Extract the (x, y) coordinate from the center of the cell holding the provided text.  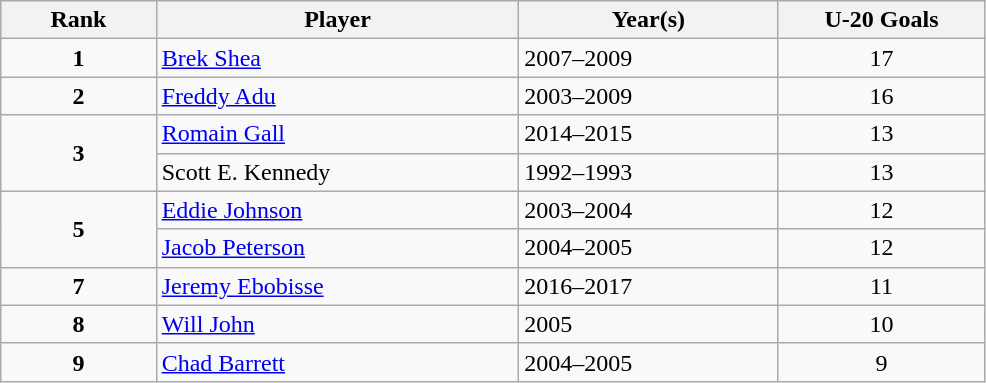
Chad Barrett (338, 362)
11 (882, 286)
Romain Gall (338, 134)
Year(s) (648, 20)
1 (78, 58)
2005 (648, 324)
17 (882, 58)
10 (882, 324)
1992–1993 (648, 172)
2016–2017 (648, 286)
3 (78, 153)
2 (78, 96)
Player (338, 20)
Freddy Adu (338, 96)
Will John (338, 324)
2003–2004 (648, 210)
Brek Shea (338, 58)
2007–2009 (648, 58)
U-20 Goals (882, 20)
Scott E. Kennedy (338, 172)
Jacob Peterson (338, 248)
2003–2009 (648, 96)
7 (78, 286)
5 (78, 229)
Jeremy Ebobisse (338, 286)
16 (882, 96)
Rank (78, 20)
Eddie Johnson (338, 210)
8 (78, 324)
2014–2015 (648, 134)
